Scan for the cell matching the given text and deliver its (x, y) coordinate at center. 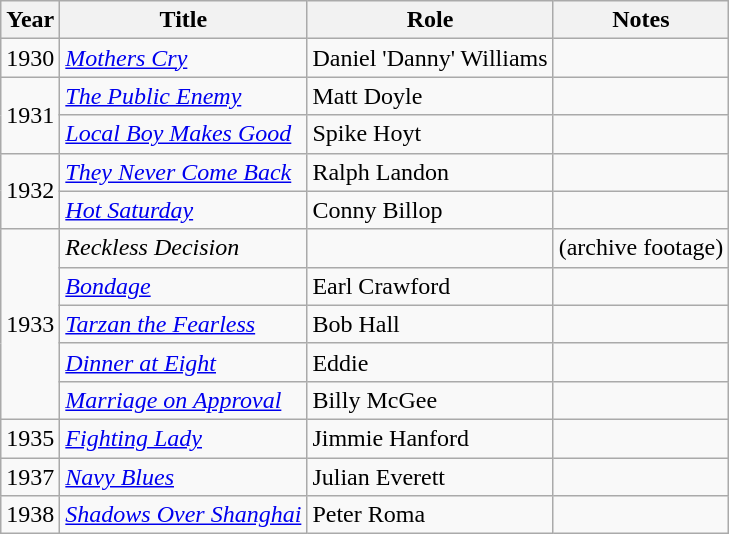
1933 (30, 324)
1937 (30, 477)
Role (430, 20)
Shadows Over Shanghai (184, 515)
Notes (641, 20)
Mothers Cry (184, 58)
Earl Crawford (430, 286)
Spike Hoyt (430, 134)
Ralph Landon (430, 172)
1932 (30, 191)
Year (30, 20)
Eddie (430, 362)
Tarzan the Fearless (184, 324)
Matt Doyle (430, 96)
Title (184, 20)
Reckless Decision (184, 248)
1930 (30, 58)
1931 (30, 115)
Fighting Lady (184, 438)
Billy McGee (430, 400)
They Never Come Back (184, 172)
Jimmie Hanford (430, 438)
The Public Enemy (184, 96)
1935 (30, 438)
Local Boy Makes Good (184, 134)
Peter Roma (430, 515)
Conny Billop (430, 210)
Bondage (184, 286)
Dinner at Eight (184, 362)
Julian Everett (430, 477)
Bob Hall (430, 324)
Marriage on Approval (184, 400)
1938 (30, 515)
Hot Saturday (184, 210)
(archive footage) (641, 248)
Navy Blues (184, 477)
Daniel 'Danny' Williams (430, 58)
